Scan for the cell matching the given text and deliver its (X, Y) coordinate at center. 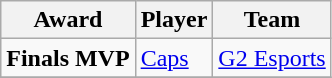
Award (68, 20)
G2 Esports (272, 58)
Finals MVP (68, 58)
Player (174, 20)
Team (272, 20)
Caps (174, 58)
